From the cell containing the given text, extract its center point as (X, Y) coordinate. 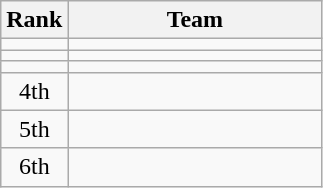
5th (34, 129)
Team (195, 20)
6th (34, 167)
Rank (34, 20)
4th (34, 91)
